Output the [X, Y] coordinate of the center of the cell containing the given text.  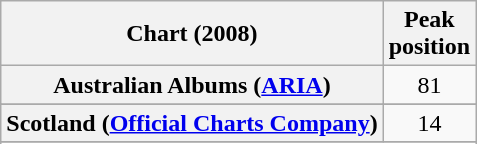
81 [429, 85]
14 [429, 123]
Australian Albums (ARIA) [192, 85]
Chart (2008) [192, 34]
Scotland (Official Charts Company) [192, 123]
Peakposition [429, 34]
